Provide the [X, Y] coordinate of the cell's center where the given text is located.  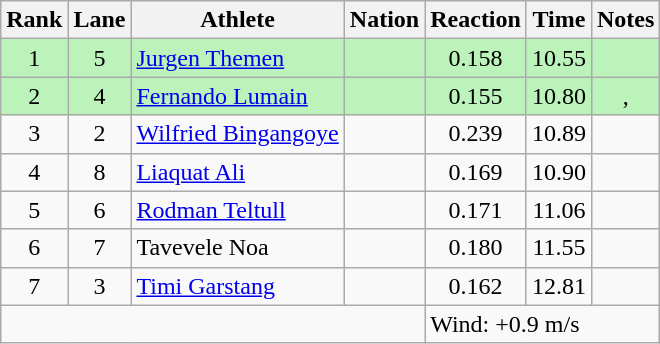
Athlete [238, 20]
8 [100, 172]
Wind: +0.9 m/s [542, 324]
Time [558, 20]
1 [34, 58]
, [625, 96]
Wilfried Bingangoye [238, 134]
0.239 [476, 134]
0.158 [476, 58]
11.55 [558, 248]
12.81 [558, 286]
Lane [100, 20]
0.169 [476, 172]
11.06 [558, 210]
Jurgen Themen [238, 58]
10.80 [558, 96]
0.180 [476, 248]
10.90 [558, 172]
Fernando Lumain [238, 96]
0.155 [476, 96]
Tavevele Noa [238, 248]
10.89 [558, 134]
10.55 [558, 58]
Notes [625, 20]
Rank [34, 20]
Rodman Teltull [238, 210]
0.162 [476, 286]
Liaquat Ali [238, 172]
Reaction [476, 20]
Timi Garstang [238, 286]
Nation [384, 20]
0.171 [476, 210]
